For the text-containing cell, return its midpoint in (X, Y) coordinate format. 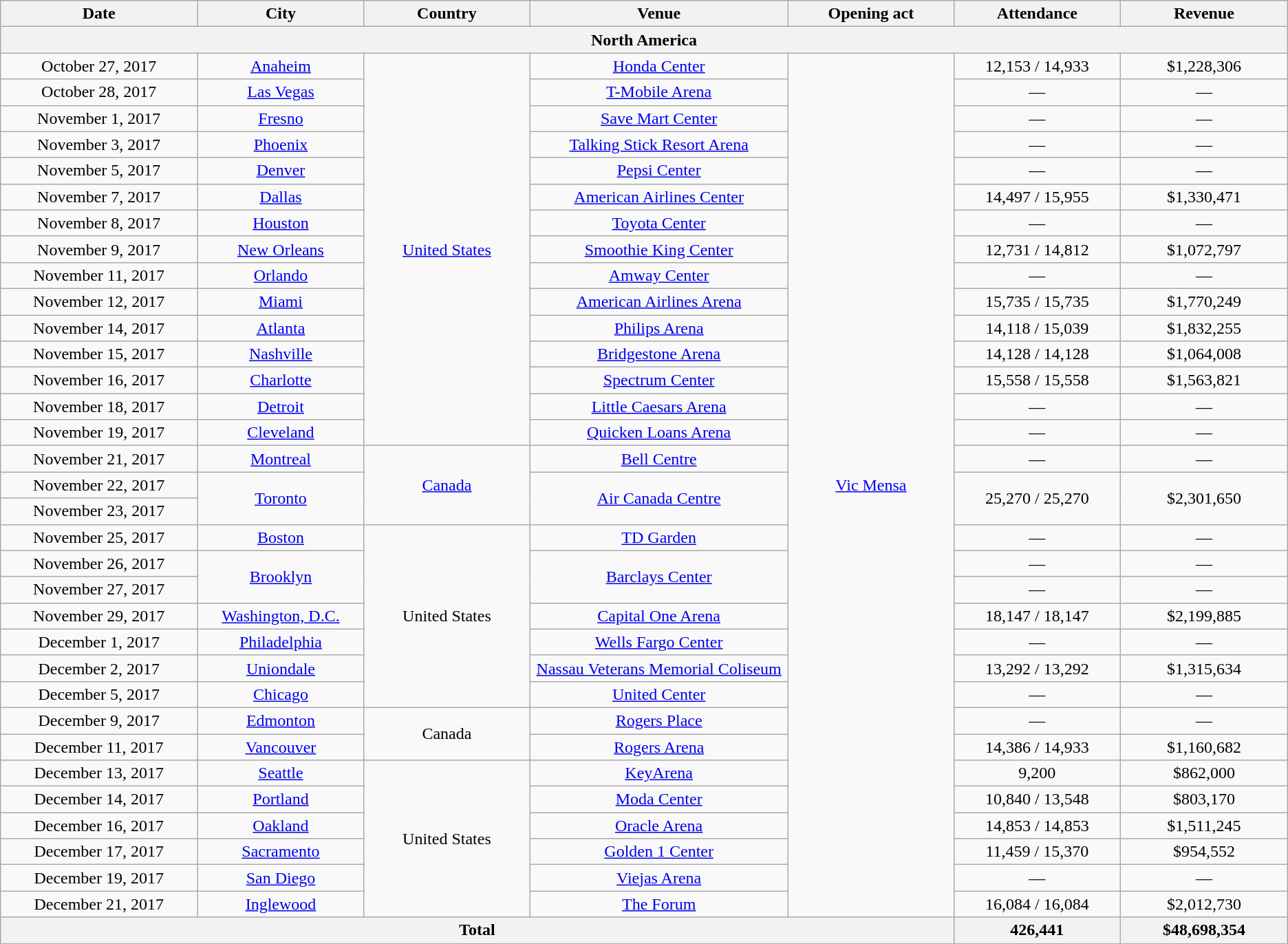
Philips Arena (659, 328)
Revenue (1204, 14)
December 1, 2017 (99, 642)
18,147 / 18,147 (1037, 616)
Moda Center (659, 800)
$1,832,255 (1204, 328)
Air Canada Centre (659, 498)
Viejas Arena (659, 878)
$1,064,008 (1204, 354)
$1,160,682 (1204, 747)
13,292 / 13,292 (1037, 668)
25,270 / 25,270 (1037, 498)
Las Vegas (281, 92)
Seattle (281, 773)
November 29, 2017 (99, 616)
North America (644, 40)
Dallas (281, 197)
14,497 / 15,955 (1037, 197)
November 3, 2017 (99, 144)
Amway Center (659, 275)
14,386 / 14,933 (1037, 747)
$1,228,306 (1204, 66)
Phoenix (281, 144)
Capital One Arena (659, 616)
Brooklyn (281, 577)
Wells Fargo Center (659, 642)
T-Mobile Arena (659, 92)
Sacramento (281, 852)
$1,563,821 (1204, 380)
November 9, 2017 (99, 249)
November 26, 2017 (99, 564)
Vic Mensa (871, 485)
Washington, D.C. (281, 616)
$803,170 (1204, 800)
Bridgestone Arena (659, 354)
Edmonton (281, 720)
Orlando (281, 275)
Nassau Veterans Memorial Coliseum (659, 668)
November 12, 2017 (99, 301)
Little Caesars Arena (659, 407)
Honda Center (659, 66)
Toyota Center (659, 223)
United Center (659, 694)
$1,770,249 (1204, 301)
14,853 / 14,853 (1037, 826)
December 11, 2017 (99, 747)
$2,199,885 (1204, 616)
Vancouver (281, 747)
Attendance (1037, 14)
Anaheim (281, 66)
10,840 / 13,548 (1037, 800)
14,128 / 14,128 (1037, 354)
October 27, 2017 (99, 66)
Houston (281, 223)
November 15, 2017 (99, 354)
Uniondale (281, 668)
15,735 / 15,735 (1037, 301)
KeyArena (659, 773)
November 18, 2017 (99, 407)
December 13, 2017 (99, 773)
Oakland (281, 826)
$1,315,634 (1204, 668)
15,558 / 15,558 (1037, 380)
Toronto (281, 498)
November 14, 2017 (99, 328)
November 21, 2017 (99, 459)
Atlanta (281, 328)
Rogers Place (659, 720)
Nashville (281, 354)
December 16, 2017 (99, 826)
Date (99, 14)
TD Garden (659, 537)
Total (477, 930)
Charlotte (281, 380)
$862,000 (1204, 773)
$48,698,354 (1204, 930)
$954,552 (1204, 852)
Save Mart Center (659, 118)
November 25, 2017 (99, 537)
Portland (281, 800)
12,731 / 14,812 (1037, 249)
$1,072,797 (1204, 249)
December 14, 2017 (99, 800)
Boston (281, 537)
Inglewood (281, 904)
November 23, 2017 (99, 511)
$1,511,245 (1204, 826)
November 8, 2017 (99, 223)
Chicago (281, 694)
Oracle Arena (659, 826)
$2,012,730 (1204, 904)
December 17, 2017 (99, 852)
9,200 (1037, 773)
Denver (281, 171)
Venue (659, 14)
Philadelphia (281, 642)
November 5, 2017 (99, 171)
American Airlines Center (659, 197)
American Airlines Arena (659, 301)
Cleveland (281, 433)
$2,301,650 (1204, 498)
December 2, 2017 (99, 668)
December 9, 2017 (99, 720)
14,118 / 15,039 (1037, 328)
$1,330,471 (1204, 197)
Opening act (871, 14)
December 21, 2017 (99, 904)
Golden 1 Center (659, 852)
November 1, 2017 (99, 118)
Smoothie King Center (659, 249)
December 19, 2017 (99, 878)
November 27, 2017 (99, 590)
City (281, 14)
November 22, 2017 (99, 485)
November 11, 2017 (99, 275)
Country (447, 14)
November 16, 2017 (99, 380)
Miami (281, 301)
Montreal (281, 459)
426,441 (1037, 930)
16,084 / 16,084 (1037, 904)
Talking Stick Resort Arena (659, 144)
Bell Centre (659, 459)
San Diego (281, 878)
Pepsi Center (659, 171)
Detroit (281, 407)
October 28, 2017 (99, 92)
November 7, 2017 (99, 197)
New Orleans (281, 249)
The Forum (659, 904)
November 19, 2017 (99, 433)
Fresno (281, 118)
Spectrum Center (659, 380)
Rogers Arena (659, 747)
December 5, 2017 (99, 694)
11,459 / 15,370 (1037, 852)
12,153 / 14,933 (1037, 66)
Barclays Center (659, 577)
Quicken Loans Arena (659, 433)
